Pinpoint the cell where the given text exists, returning its (x, y) midpoint coordinate. 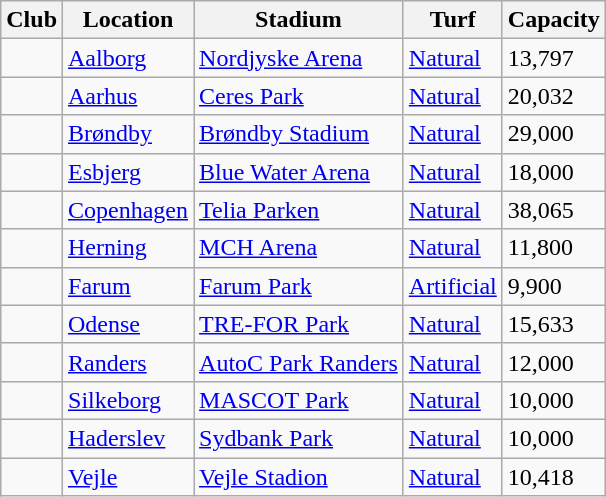
MASCOT Park (299, 400)
Capacity (554, 20)
Turf (452, 20)
MCH Arena (299, 248)
Farum (128, 286)
Sydbank Park (299, 438)
Brøndby (128, 134)
AutoC Park Randers (299, 362)
Vejle Stadion (299, 477)
38,065 (554, 210)
Location (128, 20)
TRE-FOR Park (299, 324)
9,900 (554, 286)
Ceres Park (299, 96)
29,000 (554, 134)
Blue Water Arena (299, 172)
15,633 (554, 324)
11,800 (554, 248)
12,000 (554, 362)
Haderslev (128, 438)
Aalborg (128, 58)
Telia Parken (299, 210)
Stadium (299, 20)
10,418 (554, 477)
Vejle (128, 477)
Artificial (452, 286)
Nordjyske Arena (299, 58)
Aarhus (128, 96)
18,000 (554, 172)
Esbjerg (128, 172)
20,032 (554, 96)
Herning (128, 248)
Club (32, 20)
Farum Park (299, 286)
13,797 (554, 58)
Odense (128, 324)
Copenhagen (128, 210)
Brøndby Stadium (299, 134)
Silkeborg (128, 400)
Randers (128, 362)
